Capture the cell that displays the provided text and extract its [x, y] central coordinate. 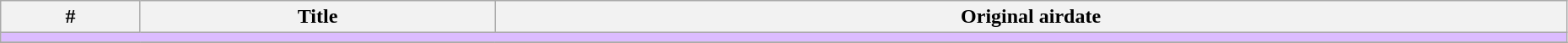
# [71, 17]
Title [317, 17]
Original airdate [1031, 17]
